Search for the cell housing the specified text and yield its (x, y) center coordinate. 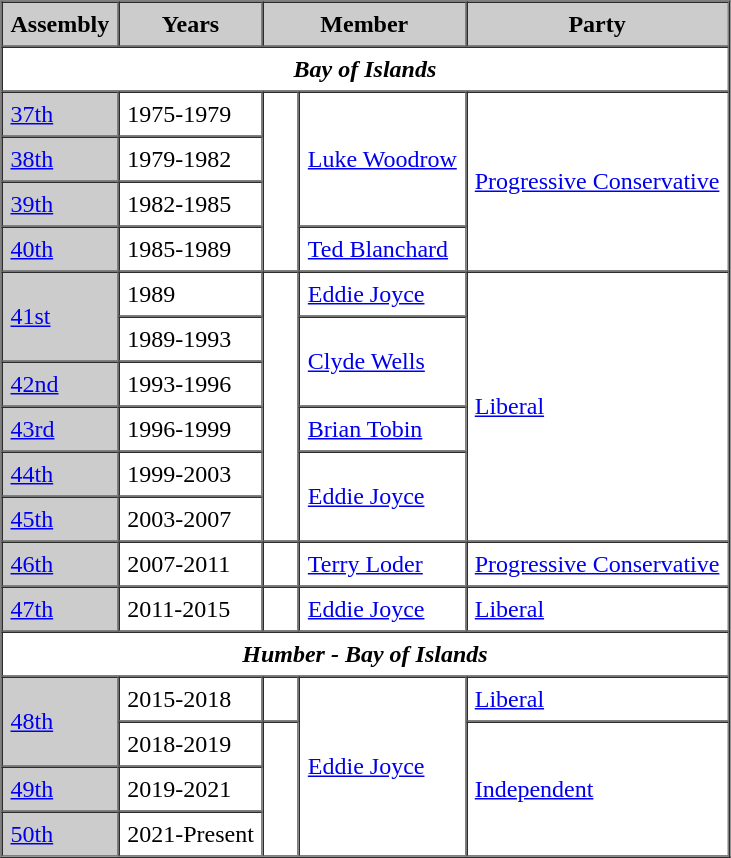
48th (60, 721)
Humber - Bay of Islands (366, 654)
Clyde Wells (382, 361)
39th (60, 204)
Brian Tobin (382, 428)
Ted Blanchard (382, 248)
1989-1993 (190, 338)
Independent (598, 790)
40th (60, 248)
50th (60, 834)
1993-1996 (190, 384)
2011-2015 (190, 608)
46th (60, 564)
Bay of Islands (366, 68)
37th (60, 114)
2007-2011 (190, 564)
41st (60, 317)
2018-2019 (190, 744)
Party (598, 24)
1989 (190, 294)
Member (364, 24)
Luke Woodrow (382, 160)
1985-1989 (190, 248)
Terry Loder (382, 564)
1996-1999 (190, 428)
2019-2021 (190, 788)
Assembly (60, 24)
Years (190, 24)
2021-Present (190, 834)
47th (60, 608)
44th (60, 474)
38th (60, 158)
1999-2003 (190, 474)
1975-1979 (190, 114)
2015-2018 (190, 698)
45th (60, 518)
43rd (60, 428)
1979-1982 (190, 158)
42nd (60, 384)
49th (60, 788)
1982-1985 (190, 204)
2003-2007 (190, 518)
